Output the [x, y] coordinate of the center of the cell containing the given text.  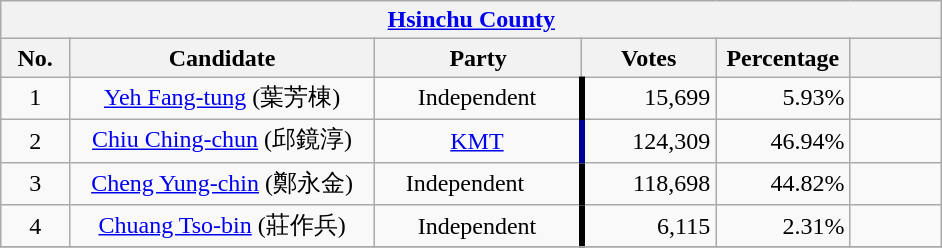
1 [36, 98]
Cheng Yung-chin (鄭永金) [222, 184]
46.94% [783, 140]
Chuang Tso-bin (莊作兵) [222, 226]
118,698 [649, 184]
Votes [649, 58]
4 [36, 226]
Yeh Fang-tung (葉芳棟) [222, 98]
Chiu Ching-chun (邱鏡淳) [222, 140]
124,309 [649, 140]
15,699 [649, 98]
3 [36, 184]
2.31% [783, 226]
Percentage [783, 58]
Party [478, 58]
44.82% [783, 184]
No. [36, 58]
Candidate [222, 58]
2 [36, 140]
6,115 [649, 226]
5.93% [783, 98]
Hsinchu County [472, 20]
KMT [478, 140]
